Provide the [x, y] coordinate of the cell's center where the given text is located.  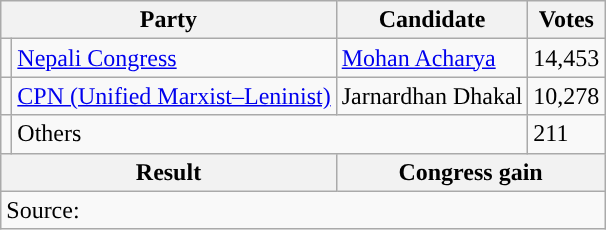
Congress gain [470, 172]
Source: [303, 210]
211 [566, 134]
Jarnardhan Dhakal [432, 96]
Party [168, 20]
CPN (Unified Marxist–Leninist) [174, 96]
10,278 [566, 96]
Nepali Congress [174, 58]
Mohan Acharya [432, 58]
Result [168, 172]
14,453 [566, 58]
Others [270, 134]
Candidate [432, 20]
Votes [566, 20]
